Pinpoint the cell where the given text exists, returning its (x, y) midpoint coordinate. 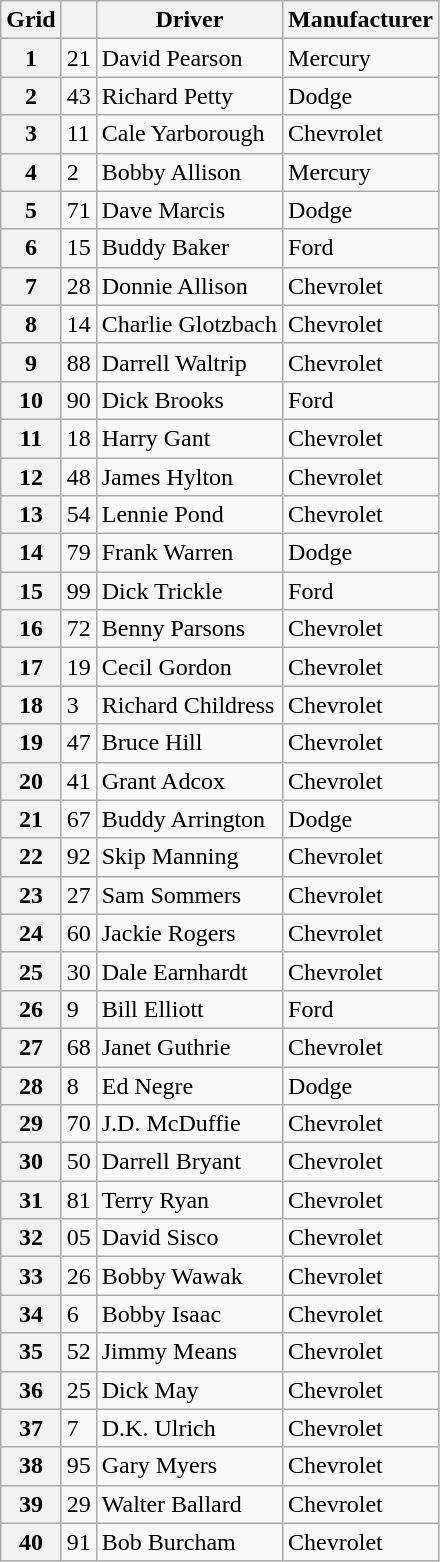
Buddy Baker (189, 248)
1 (31, 58)
33 (31, 1276)
Gary Myers (189, 1466)
Richard Childress (189, 705)
Bill Elliott (189, 1009)
Janet Guthrie (189, 1047)
60 (78, 933)
Dale Earnhardt (189, 971)
81 (78, 1200)
54 (78, 515)
39 (31, 1504)
David Sisco (189, 1238)
J.D. McDuffie (189, 1124)
Dick Trickle (189, 591)
Darrell Bryant (189, 1162)
Harry Gant (189, 438)
36 (31, 1390)
Grid (31, 20)
72 (78, 629)
12 (31, 477)
95 (78, 1466)
Richard Petty (189, 96)
5 (31, 210)
Cecil Gordon (189, 667)
Skip Manning (189, 857)
68 (78, 1047)
Frank Warren (189, 553)
35 (31, 1352)
Dave Marcis (189, 210)
31 (31, 1200)
92 (78, 857)
Jackie Rogers (189, 933)
24 (31, 933)
91 (78, 1542)
Bobby Wawak (189, 1276)
Bobby Allison (189, 172)
Manufacturer (361, 20)
Ed Negre (189, 1085)
Walter Ballard (189, 1504)
17 (31, 667)
38 (31, 1466)
99 (78, 591)
Bruce Hill (189, 743)
52 (78, 1352)
43 (78, 96)
James Hylton (189, 477)
22 (31, 857)
Dick Brooks (189, 400)
41 (78, 781)
50 (78, 1162)
D.K. Ulrich (189, 1428)
67 (78, 819)
23 (31, 895)
4 (31, 172)
Sam Sommers (189, 895)
Dick May (189, 1390)
Darrell Waltrip (189, 362)
Cale Yarborough (189, 134)
10 (31, 400)
79 (78, 553)
37 (31, 1428)
70 (78, 1124)
13 (31, 515)
Driver (189, 20)
71 (78, 210)
16 (31, 629)
20 (31, 781)
Buddy Arrington (189, 819)
Lennie Pond (189, 515)
90 (78, 400)
Bobby Isaac (189, 1314)
34 (31, 1314)
88 (78, 362)
Grant Adcox (189, 781)
Benny Parsons (189, 629)
Donnie Allison (189, 286)
Bob Burcham (189, 1542)
48 (78, 477)
05 (78, 1238)
40 (31, 1542)
Terry Ryan (189, 1200)
47 (78, 743)
Charlie Glotzbach (189, 324)
David Pearson (189, 58)
Jimmy Means (189, 1352)
32 (31, 1238)
